Detect which cell encompasses the target text, then output its (x, y) center coordinate. 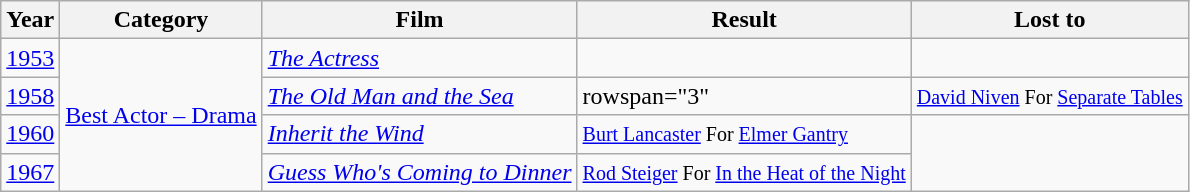
Rod Steiger For In the Heat of the Night (744, 172)
Result (744, 20)
Best Actor – Drama (161, 115)
Guess Who's Coming to Dinner (420, 172)
Lost to (1050, 20)
The Actress (420, 58)
Burt Lancaster For Elmer Gantry (744, 134)
1958 (30, 96)
Inherit the Wind (420, 134)
1967 (30, 172)
The Old Man and the Sea (420, 96)
David Niven For Separate Tables (1050, 96)
Year (30, 20)
1953 (30, 58)
1960 (30, 134)
Film (420, 20)
Category (161, 20)
rowspan="3" (744, 96)
